Detect which cell encompasses the target text, then output its [X, Y] center coordinate. 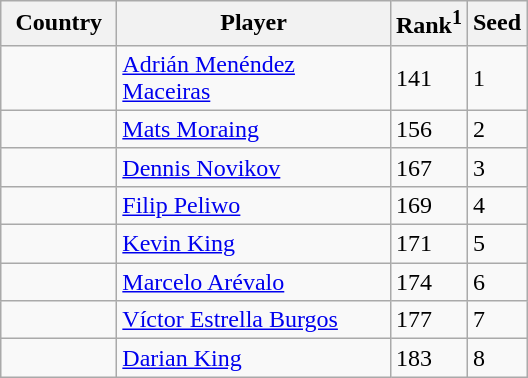
Seed [496, 24]
Dennis Novikov [254, 167]
4 [496, 205]
169 [428, 205]
Darian King [254, 358]
174 [428, 282]
Marcelo Arévalo [254, 282]
141 [428, 78]
Mats Moraing [254, 129]
5 [496, 244]
8 [496, 358]
Adrián Menéndez Maceiras [254, 78]
Rank1 [428, 24]
Kevin King [254, 244]
156 [428, 129]
Country [59, 24]
1 [496, 78]
177 [428, 320]
Player [254, 24]
Filip Peliwo [254, 205]
167 [428, 167]
183 [428, 358]
2 [496, 129]
6 [496, 282]
3 [496, 167]
171 [428, 244]
7 [496, 320]
Víctor Estrella Burgos [254, 320]
